Scan for the cell matching the given text and deliver its [X, Y] coordinate at center. 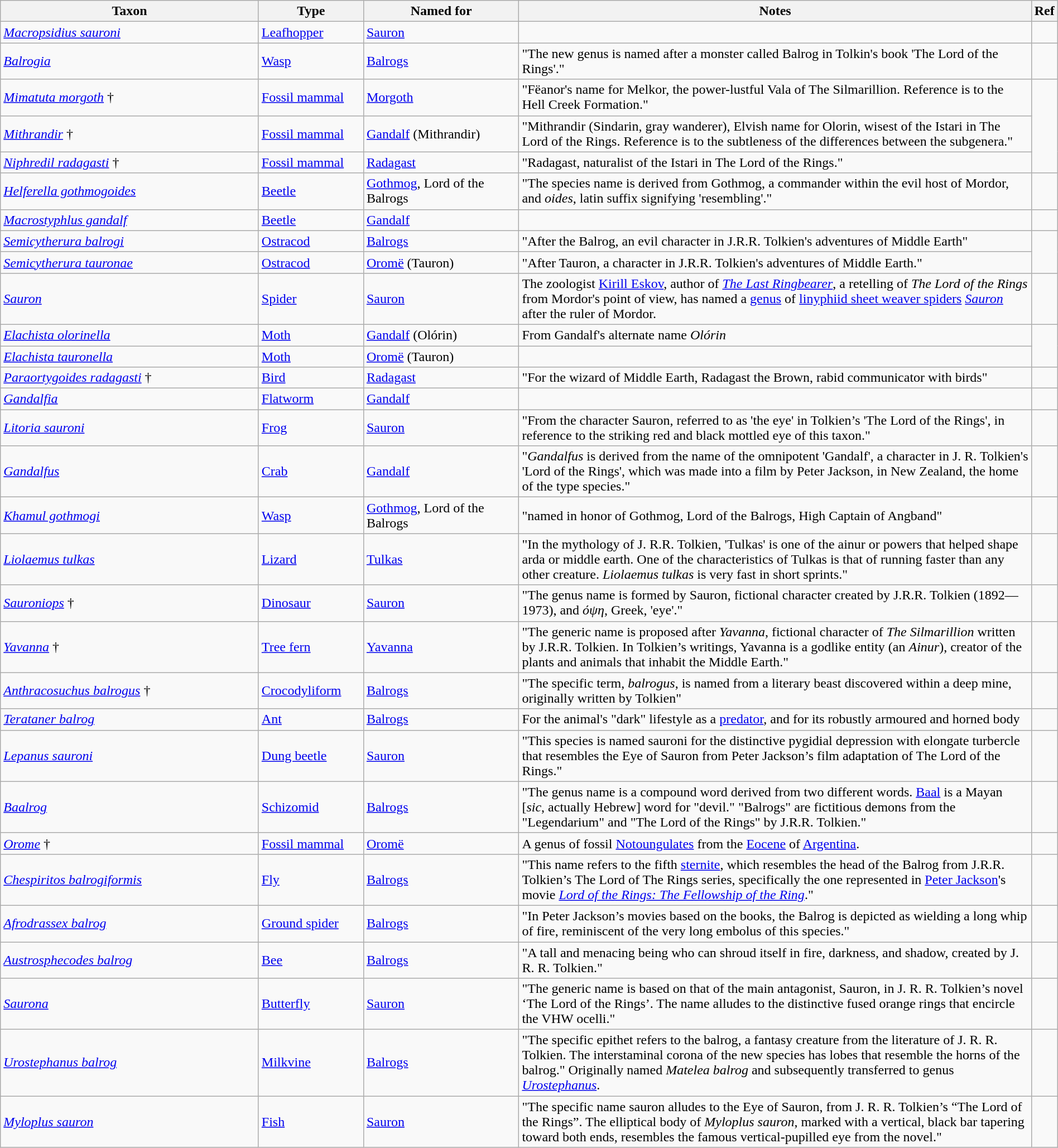
Paraortygoides radagasti † [129, 378]
Yavanna † [129, 647]
Leafhopper [311, 32]
Milkvine [311, 1063]
Myloplus sauron [129, 1122]
Niphredil radagasti † [129, 162]
Semicytherura tauronae [129, 262]
Schizomid [311, 807]
Elachista olorinella [129, 335]
Gandalfus [129, 472]
Lepanus sauroni [129, 756]
Gandalfia [129, 399]
For the animal's "dark" lifestyle as a predator, and for its robustly armoured and horned body [775, 719]
Crocodyliform [311, 691]
"Fëanor's name for Melkor, the power-lustful Vala of The Silmarillion. Reference is to the Hell Creek Formation." [775, 97]
Elachista tauronella [129, 357]
Dinosaur [311, 603]
Ref [1045, 11]
From Gandalf's alternate name Olórin [775, 335]
Balrogia [129, 61]
"named in honor of Gothmog, Lord of the Balrogs, High Captain of Angband" [775, 516]
Morgoth [441, 97]
Liolaemus tulkas [129, 559]
Tulkas [441, 559]
Tree fern [311, 647]
Baalrog [129, 807]
Named for [441, 11]
Gandalf (Mithrandir) [441, 134]
Bee [311, 960]
Urostephanus balrog [129, 1063]
Orome † [129, 843]
Chespiritos balrogiformis [129, 880]
Semicytherura balrogi [129, 241]
Crab [311, 472]
Ground spider [311, 923]
A genus of fossil Notoungulates from the Eocene of Argentina. [775, 843]
Oromë [441, 843]
Notes [775, 11]
Terataner balrog [129, 719]
Flatworm [311, 399]
"The specific term, balrogus, is named from a literary beast discovered within a deep mine, originally written by Tolkien" [775, 691]
Saurona [129, 1004]
Dung beetle [311, 756]
Spider [311, 299]
Khamul gothmogi [129, 516]
"The species name is derived from Gothmog, a commander within the evil host of Mordor, and oides, latin suffix signifying 'resembling'." [775, 191]
Bird [311, 378]
Lizard [311, 559]
"A tall and menacing being who can shroud itself in fire, darkness, and shadow, created by J. R. R. Tolkien." [775, 960]
Type [311, 11]
"Radagast, naturalist of the Istari in The Lord of the Rings." [775, 162]
Austrosphecodes balrog [129, 960]
Taxon [129, 11]
Gandalf (Olórin) [441, 335]
Fish [311, 1122]
Helferella gothmogoides [129, 191]
Macropsidius sauroni [129, 32]
Butterfly [311, 1004]
Mithrandir † [129, 134]
"The new genus is named after a monster called Balrog in Tolkin's book 'The Lord of the Rings'." [775, 61]
Mimatuta morgoth † [129, 97]
"For the wizard of Middle Earth, Radagast the Brown, rabid communicator with birds" [775, 378]
Litoria sauroni [129, 428]
"After the Balrog, an evil character in J.R.R. Tolkien's adventures of Middle Earth" [775, 241]
Yavanna [441, 647]
"The genus name is formed by Sauron, fictional character created by J.R.R. Tolkien (1892—1973), and όψη, Greek, 'eye'." [775, 603]
Afrodrassex balrog [129, 923]
Ant [311, 719]
"After Tauron, a character in J.R.R. Tolkien's adventures of Middle Earth." [775, 262]
Frog [311, 428]
Anthracosuchus balrogus † [129, 691]
Fly [311, 880]
Macrostyphlus gandalf [129, 220]
Sauroniops † [129, 603]
